Output the [x, y] coordinate of the center of the cell containing the given text.  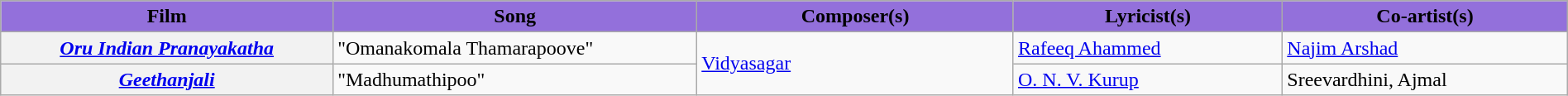
Najim Arshad [1425, 48]
Film [167, 17]
Lyricist(s) [1148, 17]
Sreevardhini, Ajmal [1425, 79]
Rafeeq Ahammed [1148, 48]
"Omanakomala Thamarapoove" [515, 48]
Co-artist(s) [1425, 17]
O. N. V. Kurup [1148, 79]
Oru Indian Pranayakatha [167, 48]
Composer(s) [855, 17]
Song [515, 17]
Vidyasagar [855, 64]
"Madhumathipoo" [515, 79]
Geethanjali [167, 79]
